Locate the cell with the specified text and output its (x, y) center coordinate. 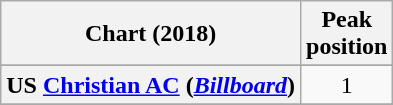
Chart (2018) (151, 34)
Peakposition (347, 34)
US Christian AC (Billboard) (151, 85)
1 (347, 85)
